From the cell containing the given text, extract its center point as (x, y) coordinate. 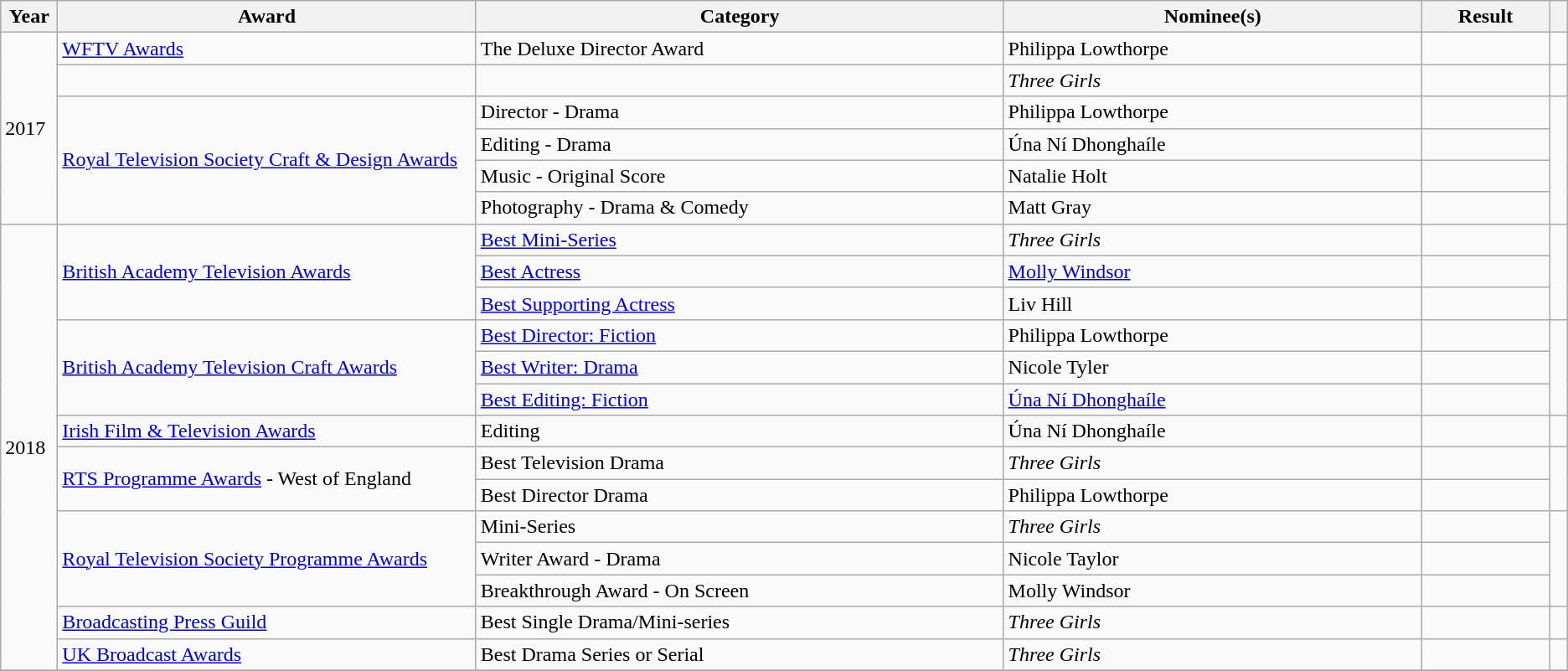
Royal Television Society Craft & Design Awards (266, 160)
Result (1486, 17)
Nicole Taylor (1213, 559)
Royal Television Society Programme Awards (266, 559)
Best Television Drama (740, 463)
Editing (740, 431)
WFTV Awards (266, 49)
Breakthrough Award - On Screen (740, 591)
Nicole Tyler (1213, 367)
Best Director: Fiction (740, 335)
Mini-Series (740, 527)
Best Writer: Drama (740, 367)
Music - Original Score (740, 176)
Best Actress (740, 271)
Best Editing: Fiction (740, 400)
RTS Programme Awards - West of England (266, 479)
Natalie Holt (1213, 176)
Writer Award - Drama (740, 559)
The Deluxe Director Award (740, 49)
2017 (29, 128)
Matt Gray (1213, 208)
British Academy Television Awards (266, 271)
Category (740, 17)
Director - Drama (740, 112)
Best Single Drama/Mini-series (740, 622)
Best Supporting Actress (740, 303)
Irish Film & Television Awards (266, 431)
Award (266, 17)
Best Mini-Series (740, 240)
Broadcasting Press Guild (266, 622)
Best Director Drama (740, 495)
Best Drama Series or Serial (740, 654)
Editing - Drama (740, 144)
Photography - Drama & Comedy (740, 208)
British Academy Television Craft Awards (266, 367)
2018 (29, 447)
UK Broadcast Awards (266, 654)
Liv Hill (1213, 303)
Year (29, 17)
Nominee(s) (1213, 17)
